Return the [x, y] coordinate for the center point of the cell that contains the specified text.  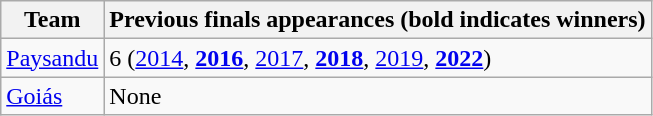
Previous finals appearances (bold indicates winners) [378, 20]
Goiás [52, 96]
Paysandu [52, 58]
6 (2014, 2016, 2017, 2018, 2019, 2022) [378, 58]
Team [52, 20]
None [378, 96]
